Determine the [X, Y] coordinate at the center of the cell enclosing the given text.  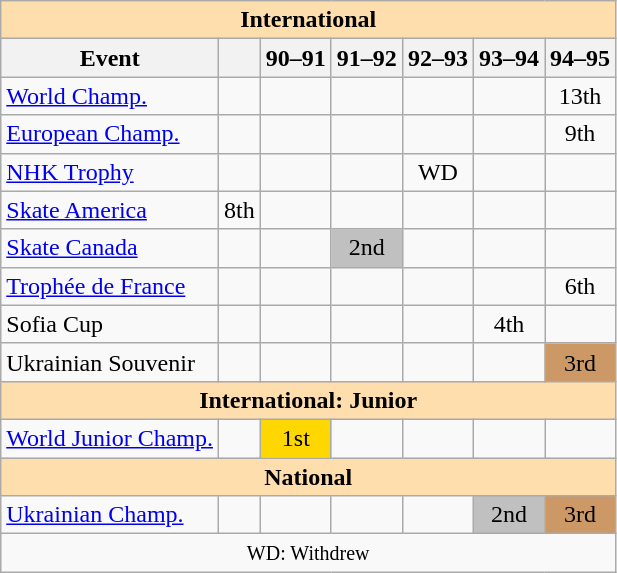
International [308, 20]
International: Junior [308, 400]
World Champ. [110, 96]
93–94 [508, 58]
91–92 [366, 58]
European Champ. [110, 134]
13th [580, 96]
Event [110, 58]
90–91 [296, 58]
Sofia Cup [110, 324]
9th [580, 134]
Ukrainian Champ. [110, 515]
NHK Trophy [110, 172]
4th [508, 324]
WD: Withdrew [308, 553]
WD [438, 172]
World Junior Champ. [110, 438]
8th [240, 210]
Skate Canada [110, 248]
94–95 [580, 58]
1st [296, 438]
6th [580, 286]
92–93 [438, 58]
Skate America [110, 210]
Trophée de France [110, 286]
National [308, 477]
Ukrainian Souvenir [110, 362]
